From the cell containing the given text, extract its center point as (X, Y) coordinate. 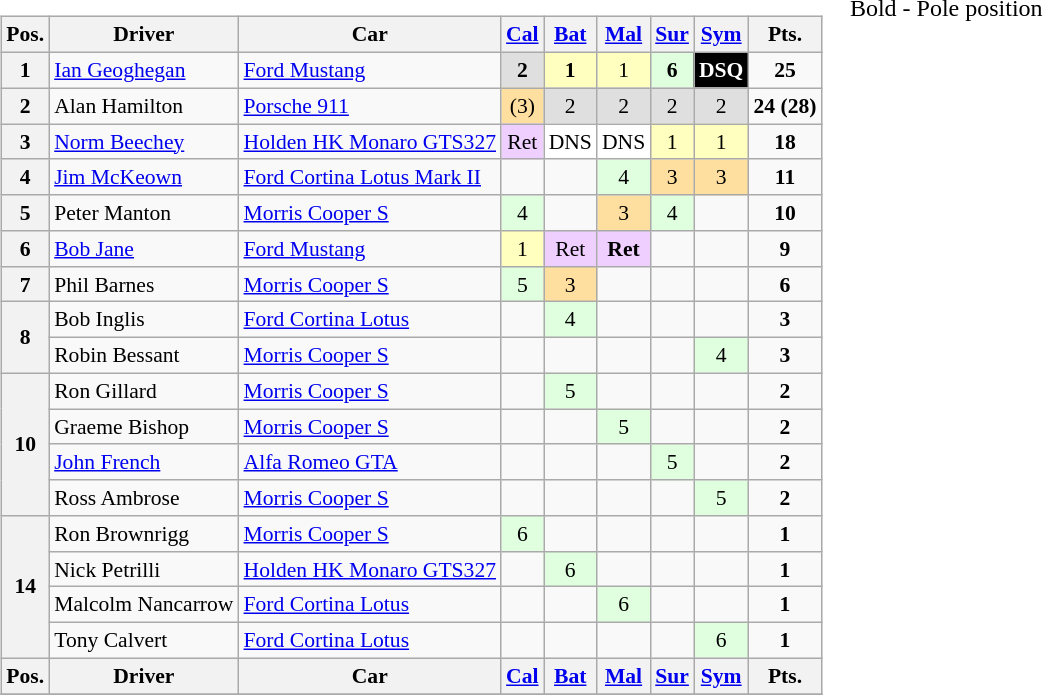
Jim McKeown (144, 177)
Bob Inglis (144, 320)
25 (784, 70)
Bob Jane (144, 249)
DSQ (722, 70)
(3) (522, 106)
18 (784, 142)
11 (784, 177)
Norm Beechey (144, 142)
Ross Ambrose (144, 498)
Ron Brownrigg (144, 534)
Phil Barnes (144, 284)
24 (28) (784, 106)
Porsche 911 (370, 106)
Alfa Romeo GTA (370, 462)
Robin Bessant (144, 355)
Nick Petrilli (144, 569)
Ron Gillard (144, 391)
John French (144, 462)
14 (25, 587)
Peter Manton (144, 213)
Graeme Bishop (144, 427)
7 (25, 284)
Ian Geoghegan (144, 70)
Tony Calvert (144, 640)
Malcolm Nancarrow (144, 605)
Alan Hamilton (144, 106)
8 (25, 338)
9 (784, 249)
Ford Cortina Lotus Mark II (370, 177)
